Locate the cell with the specified text and output its (X, Y) center coordinate. 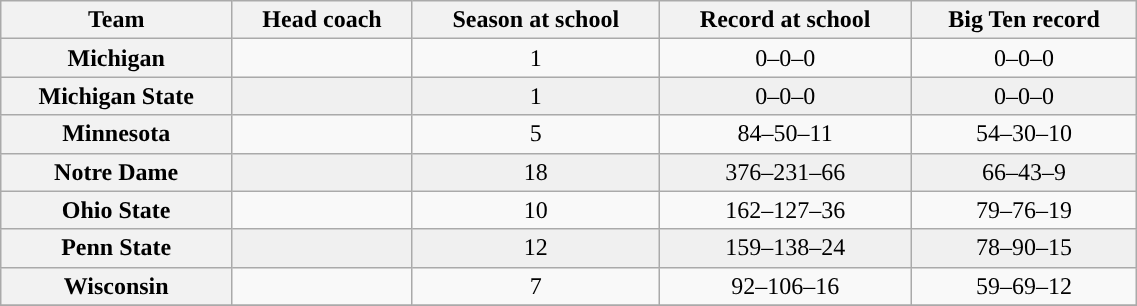
Ohio State (116, 210)
Season at school (536, 20)
Team (116, 20)
162–127–36 (785, 210)
Michigan (116, 58)
54–30–10 (1024, 134)
79–76–19 (1024, 210)
159–138–24 (785, 248)
7 (536, 286)
Big Ten record (1024, 20)
10 (536, 210)
Penn State (116, 248)
376–231–66 (785, 172)
Record at school (785, 20)
Michigan State (116, 96)
84–50–11 (785, 134)
5 (536, 134)
66–43–9 (1024, 172)
Wisconsin (116, 286)
Notre Dame (116, 172)
59–69–12 (1024, 286)
18 (536, 172)
78–90–15 (1024, 248)
Head coach (322, 20)
Minnesota (116, 134)
92–106–16 (785, 286)
12 (536, 248)
